Determine the [X, Y] coordinate at the center of the cell enclosing the given text.  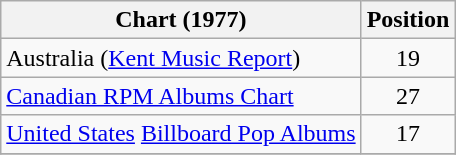
Australia (Kent Music Report) [181, 58]
17 [408, 134]
19 [408, 58]
Canadian RPM Albums Chart [181, 96]
Chart (1977) [181, 20]
27 [408, 96]
United States Billboard Pop Albums [181, 134]
Position [408, 20]
